Scan for the cell matching the given text and deliver its (X, Y) coordinate at center. 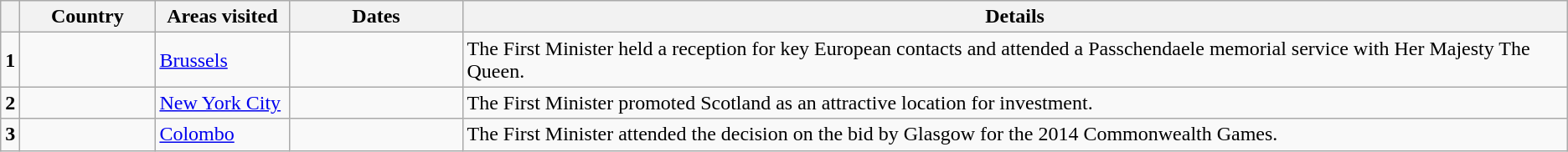
The First Minister promoted Scotland as an attractive location for investment. (1015, 103)
Dates (376, 17)
Areas visited (223, 17)
Details (1015, 17)
New York City (223, 103)
Colombo (223, 134)
Country (87, 17)
1 (10, 60)
Brussels (223, 60)
2 (10, 103)
The First Minister held a reception for key European contacts and attended a Passchendaele memorial service with Her Majesty The Queen. (1015, 60)
The First Minister attended the decision on the bid by Glasgow for the 2014 Commonwealth Games. (1015, 134)
3 (10, 134)
